For the text-containing cell, return its midpoint in (X, Y) coordinate format. 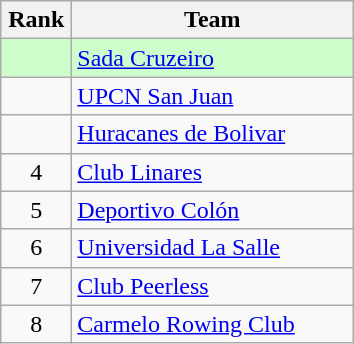
Club Peerless (212, 286)
6 (36, 248)
5 (36, 210)
UPCN San Juan (212, 96)
Rank (36, 20)
Team (212, 20)
Carmelo Rowing Club (212, 324)
Deportivo Colón (212, 210)
Sada Cruzeiro (212, 58)
4 (36, 172)
7 (36, 286)
Club Linares (212, 172)
Universidad La Salle (212, 248)
8 (36, 324)
Huracanes de Bolivar (212, 134)
